Locate the cell with the specified text and output its [x, y] center coordinate. 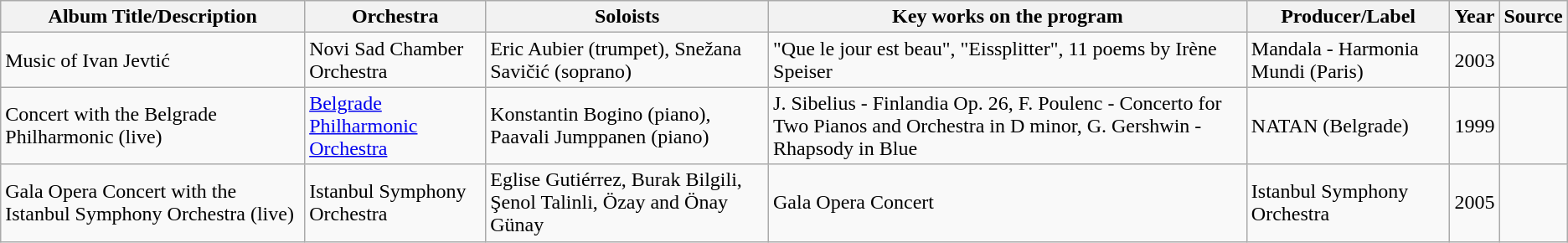
Year [1474, 17]
Konstantin Bogino (piano), Paavali Jumppanen (piano) [627, 126]
Gala Opera Concert with the Istanbul Symphony Orchestra (live) [152, 203]
1999 [1474, 126]
Novi Sad Chamber Orchestra [395, 60]
Eric Aubier (trumpet), Snežana Savičić (soprano) [627, 60]
Eglise Gutiérrez, Burak Bilgili, Şenol Talinli, Özay and Önay Günay [627, 203]
Producer/Label [1349, 17]
"Que le jour est beau", "Eissplitter", 11 poems by Irène Speiser [1008, 60]
J. Sibelius - Finlandia Op. 26, F. Poulenc - Concerto for Two Pianos and Orchestra in D minor, G. Gershwin - Rhapsody in Blue [1008, 126]
Orchestra [395, 17]
Mandala - Harmonia Mundi (Paris) [1349, 60]
2005 [1474, 203]
Music of Ivan Jevtić [152, 60]
Source [1533, 17]
Album Title/Description [152, 17]
NATAN (Belgrade) [1349, 126]
Key works on the program [1008, 17]
Belgrade Philharmonic Orchestra [395, 126]
Soloists [627, 17]
Gala Opera Concert [1008, 203]
Concert with the Belgrade Philharmonic (live) [152, 126]
2003 [1474, 60]
